Provide the (x, y) coordinate of the cell's center where the given text is located.  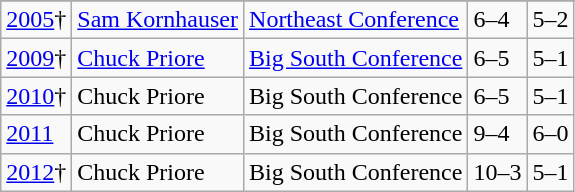
Northeast Conference (356, 20)
6–4 (498, 20)
2012† (36, 172)
2010† (36, 96)
6–0 (550, 134)
Sam Kornhauser (158, 20)
10–3 (498, 172)
5–2 (550, 20)
2005† (36, 20)
2011 (36, 134)
9–4 (498, 134)
2009† (36, 58)
